Extract the (X, Y) coordinate from the center of the cell holding the provided text.  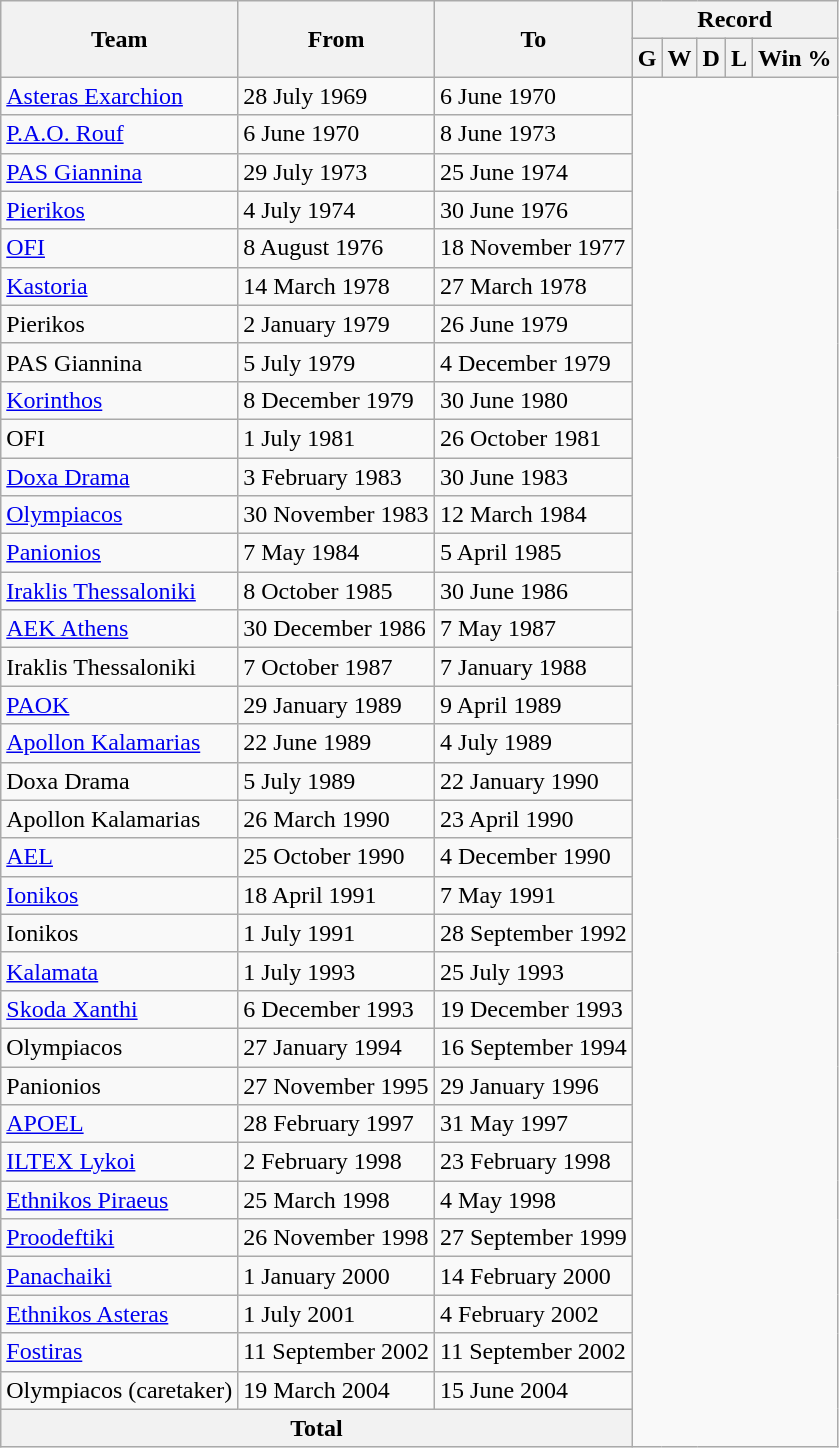
Proodeftiki (120, 1238)
28 February 1997 (336, 1124)
L (738, 58)
19 December 1993 (534, 1009)
1 July 2001 (336, 1314)
15 June 2004 (534, 1390)
Fostiras (120, 1352)
27 November 1995 (336, 1085)
4 July 1989 (534, 743)
27 January 1994 (336, 1047)
Asteras Exarchion (120, 96)
30 June 1986 (534, 591)
4 July 1974 (336, 210)
Kastoria (120, 286)
APOEL (120, 1124)
1 July 1993 (336, 971)
26 March 1990 (336, 819)
23 April 1990 (534, 819)
26 October 1981 (534, 438)
4 May 1998 (534, 1200)
AEK Athens (120, 629)
PAOK (120, 705)
From (336, 39)
25 June 1974 (534, 172)
4 December 1979 (534, 362)
Olympiacos (caretaker) (120, 1390)
Ethnikos Asteras (120, 1314)
27 March 1978 (534, 286)
Ethnikos Piraeus (120, 1200)
Total (316, 1428)
7 January 1988 (534, 667)
3 February 1983 (336, 477)
18 November 1977 (534, 248)
4 February 2002 (534, 1314)
25 October 1990 (336, 857)
1 July 1981 (336, 438)
8 December 1979 (336, 400)
7 May 1984 (336, 553)
29 July 1973 (336, 172)
AEL (120, 857)
Kalamata (120, 971)
D (711, 58)
Panachaiki (120, 1276)
30 June 1976 (534, 210)
19 March 2004 (336, 1390)
5 July 1979 (336, 362)
7 May 1987 (534, 629)
8 June 1973 (534, 134)
18 April 1991 (336, 895)
23 February 1998 (534, 1162)
22 January 1990 (534, 781)
P.A.O. Rouf (120, 134)
16 September 1994 (534, 1047)
W (680, 58)
25 March 1998 (336, 1200)
30 June 1980 (534, 400)
14 February 2000 (534, 1276)
26 November 1998 (336, 1238)
2 January 1979 (336, 324)
26 June 1979 (534, 324)
Record (734, 20)
G (647, 58)
1 July 1991 (336, 933)
6 December 1993 (336, 1009)
5 July 1989 (336, 781)
Korinthos (120, 400)
12 March 1984 (534, 515)
14 Μarch 1978 (336, 286)
2 February 1998 (336, 1162)
30 June 1983 (534, 477)
Team (120, 39)
ILTEX Lykoi (120, 1162)
8 October 1985 (336, 591)
7 October 1987 (336, 667)
31 May 1997 (534, 1124)
29 January 1996 (534, 1085)
28 July 1969 (336, 96)
30 November 1983 (336, 515)
7 May 1991 (534, 895)
4 December 1990 (534, 857)
9 April 1989 (534, 705)
5 April 1985 (534, 553)
8 August 1976 (336, 248)
30 December 1986 (336, 629)
27 September 1999 (534, 1238)
25 July 1993 (534, 971)
Skoda Xanthi (120, 1009)
To (534, 39)
29 January 1989 (336, 705)
22 June 1989 (336, 743)
1 January 2000 (336, 1276)
28 September 1992 (534, 933)
Win % (794, 58)
